Pinpoint the cell where the given text exists, returning its [X, Y] midpoint coordinate. 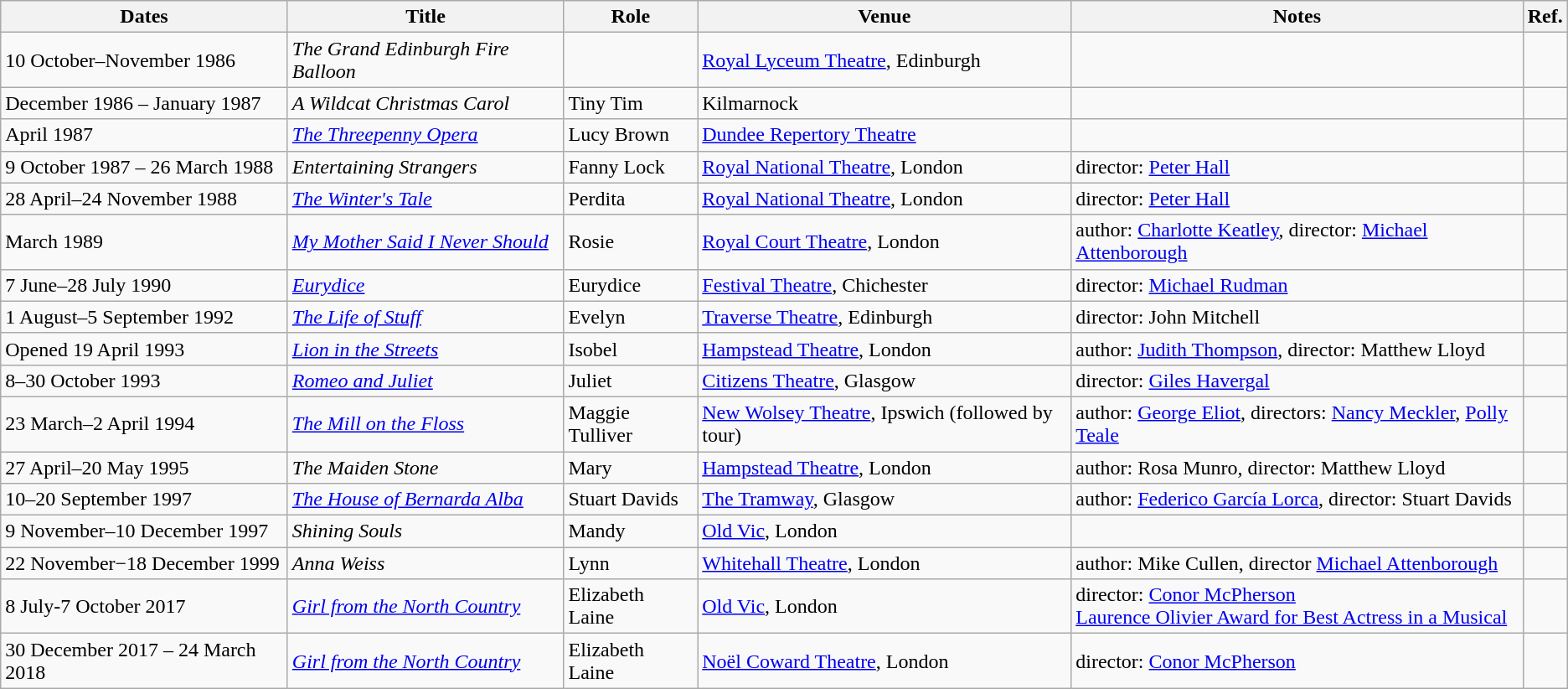
Entertaining Strangers [426, 167]
28 April–24 November 1988 [144, 199]
author: Mike Cullen, director Michael Attenborough [1297, 563]
Perdita [631, 199]
Notes [1297, 17]
A Wildcat Christmas Carol [426, 103]
Citizens Theatre, Glasgow [885, 381]
Lynn [631, 563]
Romeo and Juliet [426, 381]
8–30 October 1993 [144, 381]
Rosie [631, 241]
Dundee Repertory Theatre [885, 135]
My Mother Said I Never Should [426, 241]
9 October 1987 – 26 March 1988 [144, 167]
Mary [631, 467]
April 1987 [144, 135]
author: Rosa Munro, director: Matthew Lloyd [1297, 467]
Fanny Lock [631, 167]
The Tramway, Glasgow [885, 500]
Maggie Tulliver [631, 424]
Title [426, 17]
Dates [144, 17]
Juliet [631, 381]
Venue [885, 17]
The Mill on the Floss [426, 424]
Lion in the Streets [426, 349]
Ref. [1545, 17]
author: Judith Thompson, director: Matthew Lloyd [1297, 349]
Stuart Davids [631, 500]
Evelyn [631, 317]
The Threepenny Opera [426, 135]
director: Giles Havergal [1297, 381]
Festival Theatre, Chichester [885, 285]
Opened 19 April 1993 [144, 349]
Whitehall Theatre, London [885, 563]
director: Conor McPhersonLaurence Olivier Award for Best Actress in a Musical [1297, 607]
Traverse Theatre, Edinburgh [885, 317]
27 April–20 May 1995 [144, 467]
The House of Bernarda Alba [426, 500]
March 1989 [144, 241]
Mandy [631, 531]
Noël Coward Theatre, London [885, 661]
9 November–10 December 1997 [144, 531]
The Winter's Tale [426, 199]
The Maiden Stone [426, 467]
director: Michael Rudman [1297, 285]
author: Federico García Lorca, director: Stuart Davids [1297, 500]
The Life of Stuff [426, 317]
Royal Court Theatre, London [885, 241]
director: John Mitchell [1297, 317]
Anna Weiss [426, 563]
30 December 2017 – 24 March 2018 [144, 661]
Kilmarnock [885, 103]
23 March–2 April 1994 [144, 424]
8 July-7 October 2017 [144, 607]
1 August–5 September 1992 [144, 317]
Lucy Brown [631, 135]
director: Conor McPherson [1297, 661]
7 June–28 July 1990 [144, 285]
author: Charlotte Keatley, director: Michael Attenborough [1297, 241]
author: George Eliot, directors: Nancy Meckler, Polly Teale [1297, 424]
Shining Souls [426, 531]
22 November−18 December 1999 [144, 563]
Royal Lyceum Theatre, Edinburgh [885, 60]
December 1986 – January 1987 [144, 103]
New Wolsey Theatre, Ipswich (followed by tour) [885, 424]
Isobel [631, 349]
10 October–November 1986 [144, 60]
Role [631, 17]
The Grand Edinburgh Fire Balloon [426, 60]
10–20 September 1997 [144, 500]
Tiny Tim [631, 103]
